Provide the (X, Y) coordinate of the cell's center where the given text is located.  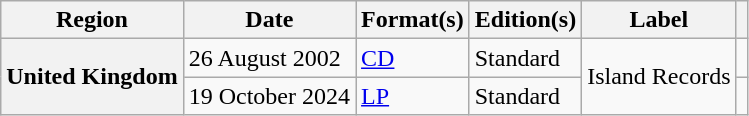
Format(s) (413, 20)
Island Records (659, 77)
United Kingdom (92, 77)
Region (92, 20)
26 August 2002 (269, 58)
CD (413, 58)
LP (413, 96)
Edition(s) (525, 20)
Label (659, 20)
19 October 2024 (269, 96)
Date (269, 20)
